Locate the cell with the specified text and output its (x, y) center coordinate. 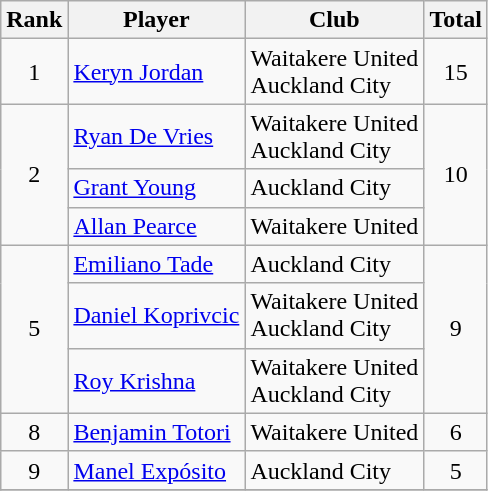
Ryan De Vries (156, 136)
Rank (34, 20)
2 (34, 174)
6 (456, 432)
Total (456, 20)
15 (456, 72)
Benjamin Totori (156, 432)
Club (334, 20)
Roy Krishna (156, 380)
10 (456, 174)
Player (156, 20)
Manel Expósito (156, 470)
Allan Pearce (156, 226)
Emiliano Tade (156, 264)
Grant Young (156, 188)
1 (34, 72)
8 (34, 432)
Daniel Koprivcic (156, 316)
Keryn Jordan (156, 72)
